Identify which cell holds the provided text, then report its [X, Y] central coordinate. 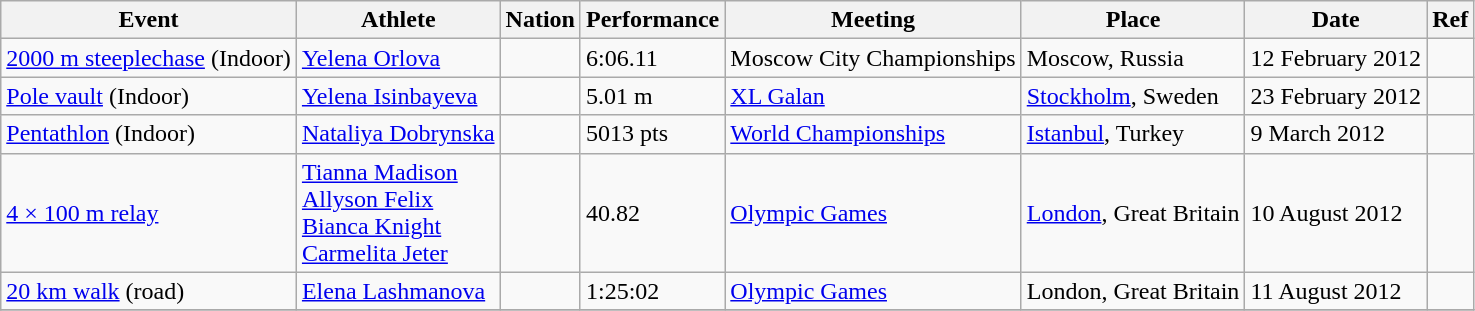
Moscow City Championships [873, 58]
Elena Lashmanova [398, 291]
Nation [540, 20]
Yelena Isinbayeva [398, 96]
Place [1133, 20]
2000 m steeplechase (Indoor) [149, 58]
Athlete [398, 20]
Meeting [873, 20]
Date [1336, 20]
Pole vault (Indoor) [149, 96]
12 February 2012 [1336, 58]
Performance [652, 20]
Stockholm, Sweden [1133, 96]
World Championships [873, 134]
Nataliya Dobrynska [398, 134]
Event [149, 20]
4 × 100 m relay [149, 212]
11 August 2012 [1336, 291]
40.82 [652, 212]
Yelena Orlova [398, 58]
5.01 m [652, 96]
5013 pts [652, 134]
Istanbul, Turkey [1133, 134]
9 March 2012 [1336, 134]
Tianna MadisonAllyson FelixBianca KnightCarmelita Jeter [398, 212]
XL Galan [873, 96]
10 August 2012 [1336, 212]
23 February 2012 [1336, 96]
Pentathlon (Indoor) [149, 134]
Ref [1450, 20]
1:25:02 [652, 291]
6:06.11 [652, 58]
20 km walk (road) [149, 291]
Moscow, Russia [1133, 58]
